Return the [x, y] coordinate for the center point of the cell that contains the specified text.  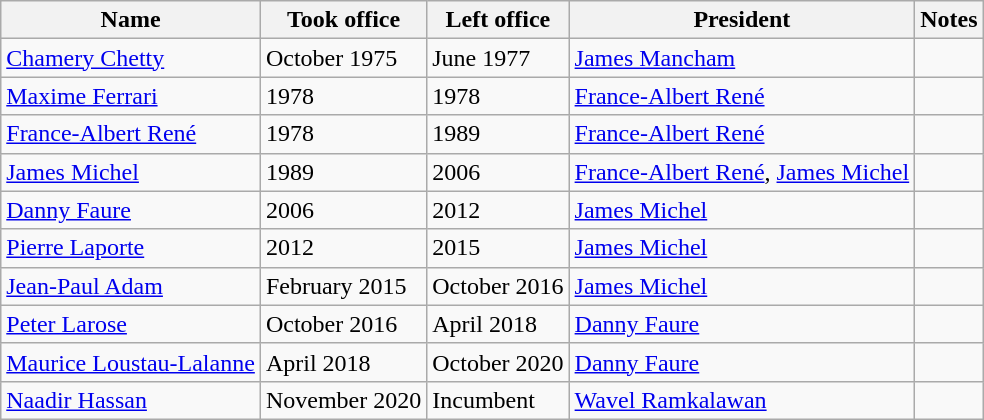
June 1977 [498, 58]
Wavel Ramkalawan [742, 400]
Naadir Hassan [131, 400]
James Mancham [742, 58]
Name [131, 20]
Maurice Loustau-Lalanne [131, 362]
Incumbent [498, 400]
February 2015 [343, 286]
November 2020 [343, 400]
President [742, 20]
Took office [343, 20]
Pierre Laporte [131, 248]
France-Albert René, James Michel [742, 172]
Peter Larose [131, 324]
October 2020 [498, 362]
Notes [949, 20]
Maxime Ferrari [131, 96]
October 1975 [343, 58]
Left office [498, 20]
Chamery Chetty [131, 58]
Jean-Paul Adam [131, 286]
2015 [498, 248]
